Scan for the cell matching the given text and deliver its (X, Y) coordinate at center. 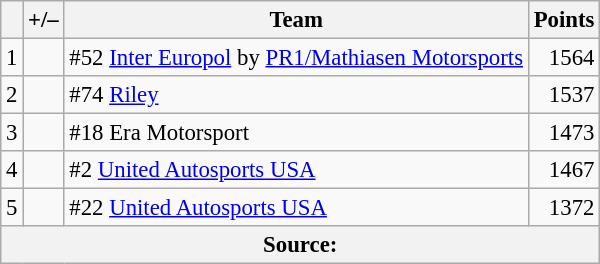
#52 Inter Europol by PR1/Mathiasen Motorsports (296, 58)
#22 United Autosports USA (296, 208)
#2 United Autosports USA (296, 170)
1537 (564, 95)
4 (12, 170)
1 (12, 58)
Points (564, 20)
+/– (44, 20)
Source: (300, 245)
#18 Era Motorsport (296, 133)
1564 (564, 58)
2 (12, 95)
1467 (564, 170)
Team (296, 20)
#74 Riley (296, 95)
1372 (564, 208)
5 (12, 208)
1473 (564, 133)
3 (12, 133)
